Find where the given text appears and provide that cell's center as [x, y] coordinate. 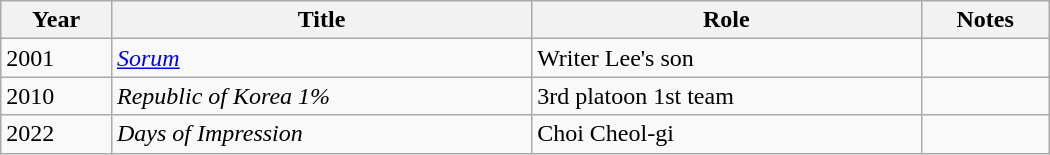
Role [726, 20]
2010 [56, 96]
2022 [56, 134]
3rd platoon 1st team [726, 96]
Notes [985, 20]
Writer Lee's son [726, 58]
2001 [56, 58]
Choi Cheol-gi [726, 134]
Days of Impression [321, 134]
Republic of Korea 1% [321, 96]
Sorum [321, 58]
Year [56, 20]
Title [321, 20]
